Return [x, y] of the center of cell containing provided text 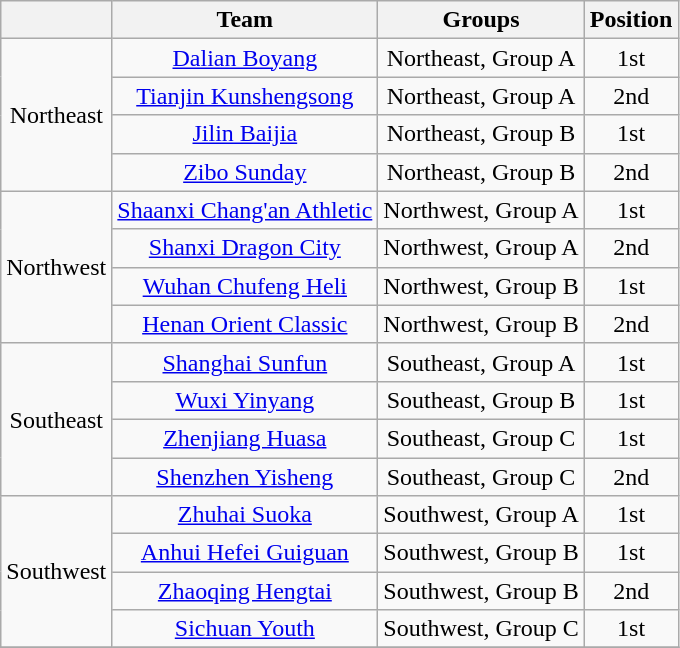
Southwest [56, 572]
Northeast [56, 115]
Henan Orient Classic [245, 324]
Zhaoqing Hengtai [245, 591]
Southeast, Group B [481, 400]
Southeast, Group A [481, 362]
Groups [481, 20]
Southwest, Group A [481, 515]
Zibo Sunday [245, 172]
Wuxi Yinyang [245, 400]
Position [631, 20]
Dalian Boyang [245, 58]
Shanghai Sunfun [245, 362]
Southwest, Group C [481, 629]
Shanxi Dragon City [245, 248]
Sichuan Youth [245, 629]
Wuhan Chufeng Heli [245, 286]
Anhui Hefei Guiguan [245, 553]
Northwest [56, 267]
Southeast [56, 419]
Zhenjiang Huasa [245, 438]
Shaanxi Chang'an Athletic [245, 210]
Team [245, 20]
Zhuhai Suoka [245, 515]
Jilin Baijia [245, 134]
Shenzhen Yisheng [245, 477]
Tianjin Kunshengsong [245, 96]
